Capture the cell that displays the provided text and extract its [X, Y] central coordinate. 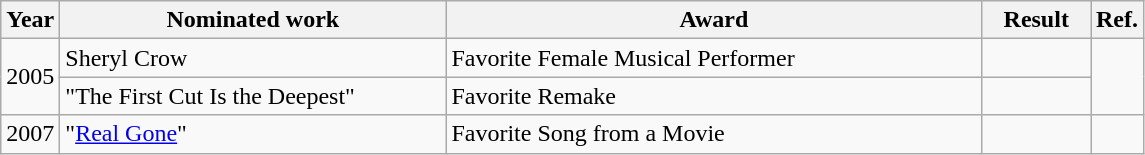
Award [714, 20]
Year [30, 20]
Ref. [1116, 20]
Favorite Song from a Movie [714, 134]
Result [1036, 20]
"The First Cut Is the Deepest" [253, 96]
2005 [30, 77]
Nominated work [253, 20]
"Real Gone" [253, 134]
2007 [30, 134]
Favorite Remake [714, 96]
Sheryl Crow [253, 58]
Favorite Female Musical Performer [714, 58]
